Output the (X, Y) coordinate of the center of the cell containing the given text.  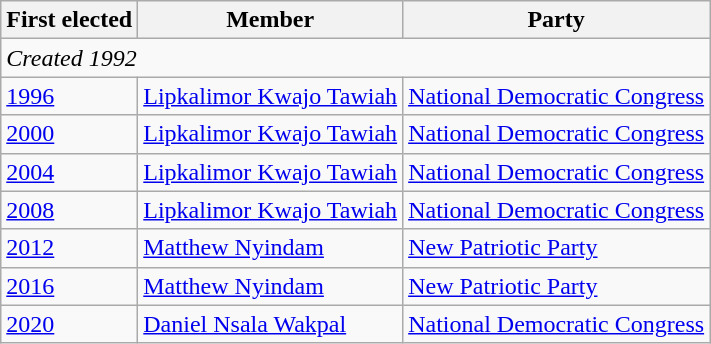
2016 (70, 286)
2012 (70, 248)
Created 1992 (356, 58)
First elected (70, 20)
1996 (70, 96)
2000 (70, 134)
Member (270, 20)
Party (556, 20)
2008 (70, 210)
2004 (70, 172)
Daniel Nsala Wakpal (270, 324)
2020 (70, 324)
